For the text-containing cell, return its midpoint in [x, y] coordinate format. 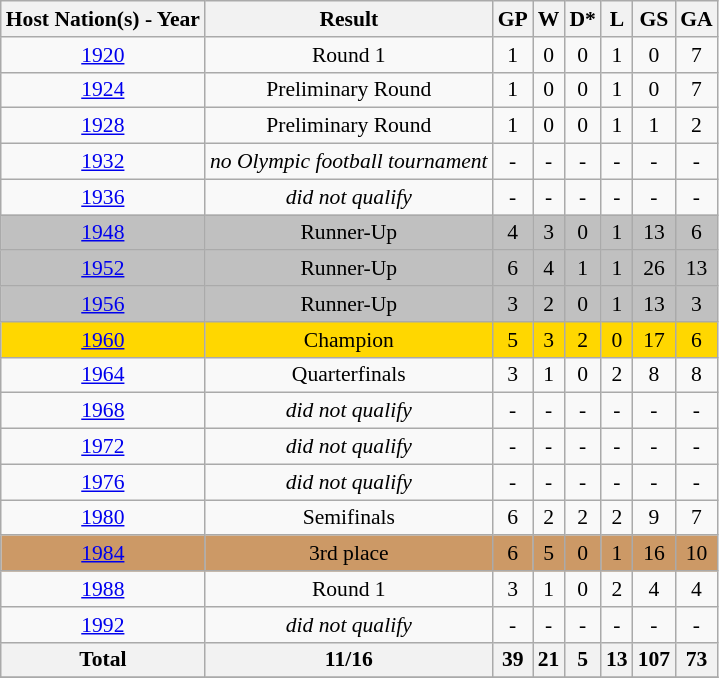
GP [513, 19]
1956 [103, 304]
21 [549, 660]
1964 [103, 375]
26 [654, 269]
Quarterfinals [349, 375]
1948 [103, 233]
1952 [103, 269]
17 [654, 340]
1968 [103, 411]
1932 [103, 162]
GA [696, 19]
1928 [103, 126]
D* [582, 19]
1972 [103, 447]
1992 [103, 625]
10 [696, 554]
3rd place [349, 554]
1976 [103, 482]
16 [654, 554]
9 [654, 518]
Semifinals [349, 518]
1960 [103, 340]
73 [696, 660]
1920 [103, 55]
1924 [103, 90]
Champion [349, 340]
Host Nation(s) - Year [103, 19]
Result [349, 19]
W [549, 19]
39 [513, 660]
GS [654, 19]
1984 [103, 554]
no Olympic football tournament [349, 162]
1936 [103, 197]
11/16 [349, 660]
Total [103, 660]
L [617, 19]
1988 [103, 589]
107 [654, 660]
1980 [103, 518]
